Search for the cell housing the specified text and yield its (X, Y) center coordinate. 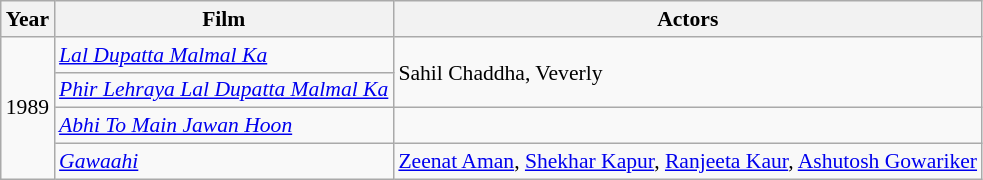
Lal Dupatta Malmal Ka (224, 55)
Zeenat Aman, Shekhar Kapur, Ranjeeta Kaur, Ashutosh Gowariker (688, 162)
Actors (688, 19)
Phir Lehraya Lal Dupatta Malmal Ka (224, 90)
Film (224, 19)
1989 (28, 108)
Gawaahi (224, 162)
Abhi To Main Jawan Hoon (224, 126)
Year (28, 19)
Sahil Chaddha, Veverly (688, 72)
